Pinpoint the cell where the given text exists, returning its [X, Y] midpoint coordinate. 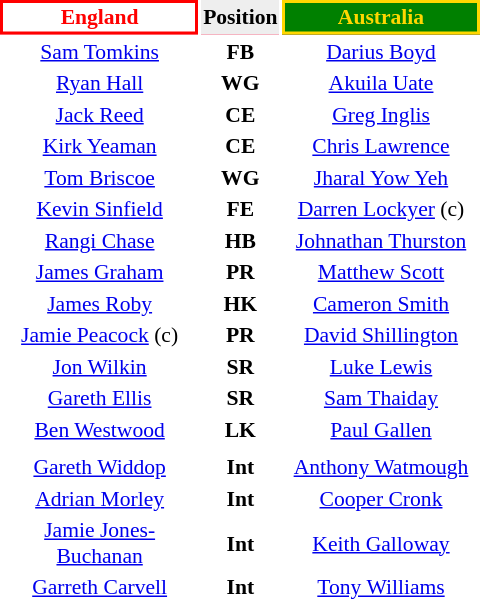
Chris Lawrence [381, 146]
HB [240, 240]
Keith Galloway [381, 543]
James Roby [100, 304]
Johnathan Thurston [381, 240]
England [100, 17]
Australia [381, 17]
Gareth Ellis [100, 398]
Ryan Hall [100, 83]
Darius Boyd [381, 52]
HK [240, 304]
Kevin Sinfield [100, 209]
Jamie Jones-Buchanan [100, 543]
James Graham [100, 272]
Rangi Chase [100, 240]
Darren Lockyer (c) [381, 209]
Jharal Yow Yeh [381, 178]
Anthony Watmough [381, 467]
Jamie Peacock (c) [100, 335]
Tom Briscoe [100, 178]
Greg Inglis [381, 114]
Paul Gallen [381, 430]
Adrian Morley [100, 498]
LK [240, 430]
Ben Westwood [100, 430]
Position [240, 17]
Sam Thaiday [381, 398]
David Shillington [381, 335]
Matthew Scott [381, 272]
FE [240, 209]
Kirk Yeaman [100, 146]
Cooper Cronk [381, 498]
Akuila Uate [381, 83]
Luke Lewis [381, 366]
Jack Reed [100, 114]
Gareth Widdop [100, 467]
Cameron Smith [381, 304]
Sam Tomkins [100, 52]
FB [240, 52]
Jon Wilkin [100, 366]
